For the text-containing cell, return its midpoint in [x, y] coordinate format. 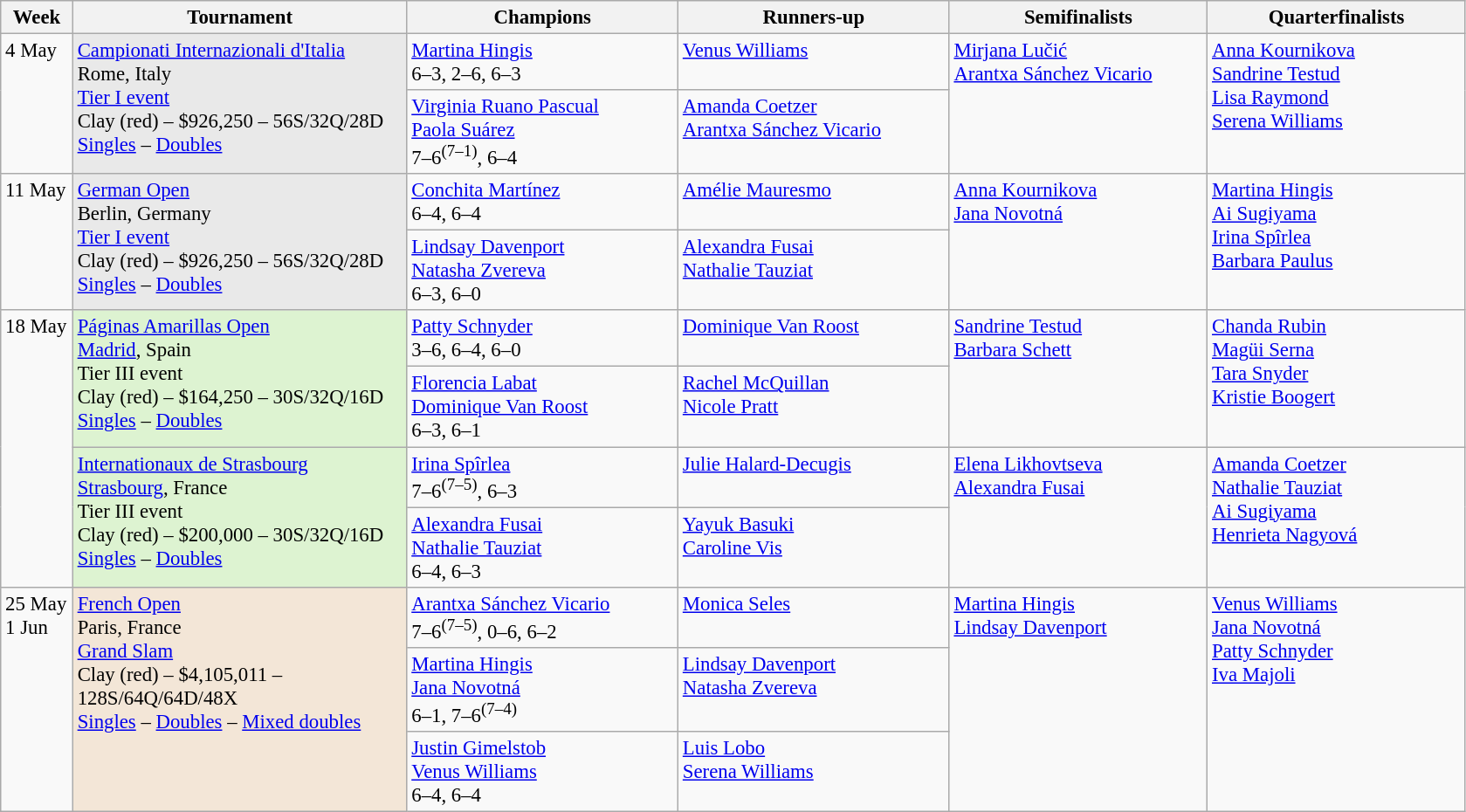
Martina Hingis Lindsay Davenport [1078, 698]
11 May [37, 242]
Irina Spîrlea7–6(7–5), 6–3 [543, 477]
25 May1 Jun [37, 698]
Venus Williams Jana Novotná Patty Schnyder Iva Majoli [1337, 698]
Patty Schnyder3–6, 6–4, 6–0 [543, 339]
Semifinalists [1078, 17]
Martina Hingis Jana Novotná 6–1, 7–6(7–4) [543, 690]
Campionati Internazionali d'ItaliaRome, Italy Tier I event Clay (red) – $926,250 – 56S/32Q/28D Singles – Doubles [239, 105]
Week [37, 17]
18 May [37, 449]
Páginas Amarillas OpenMadrid, Spain Tier III event Clay (red) – $164,250 – 30S/32Q/16DSingles – Doubles [239, 379]
Justin Gimelstob Venus Williams6–4, 6–4 [543, 772]
Conchita Martínez6–4, 6–4 [543, 203]
Quarterfinalists [1337, 17]
Martina Hingis Ai Sugiyama Irina Spîrlea Barbara Paulus [1337, 242]
Amanda Coetzer Nathalie Tauziat Ai Sugiyama Henrieta Nagyová [1337, 517]
Runners-up [814, 17]
Julie Halard-Decugis [814, 477]
Amélie Mauresmo [814, 203]
Virginia Ruano Pascual Paola Suárez 7–6(7–1), 6–4 [543, 132]
Amanda Coetzer Arantxa Sánchez Vicario [814, 132]
Elena Likhovtseva Alexandra Fusai [1078, 517]
Alexandra Fusai Nathalie Tauziat [814, 271]
Martina Hingis6–3, 2–6, 6–3 [543, 63]
Monica Seles [814, 616]
Dominique Van Roost [814, 339]
Lindsay Davenport Natasha Zvereva 6–3, 6–0 [543, 271]
Yayuk Basuki Caroline Vis [814, 547]
Alexandra Fusai Nathalie Tauziat 6–4, 6–3 [543, 547]
Mirjana Lučić Arantxa Sánchez Vicario [1078, 105]
Anna Kournikova Sandrine Testud Lisa Raymond Serena Williams [1337, 105]
Tournament [239, 17]
Chanda Rubin Magüi Serna Tara Snyder Kristie Boogert [1337, 379]
Luis Lobo Serena Williams [814, 772]
Florencia Labat Dominique Van Roost 6–3, 6–1 [543, 407]
Anna Kournikova Jana Novotná [1078, 242]
Champions [543, 17]
Rachel McQuillan Nicole Pratt [814, 407]
Sandrine Testud Barbara Schett [1078, 379]
Arantxa Sánchez Vicario7–6(7–5), 0–6, 6–2 [543, 616]
French OpenParis, France Grand Slam Clay (red) – $4,105,011 – 128S/64Q/64D/48X Singles – Doubles – Mixed doubles [239, 698]
4 May [37, 105]
Lindsay Davenport Natasha Zvereva [814, 690]
German OpenBerlin, Germany Tier I event Clay (red) – $926,250 – 56S/32Q/28D Singles – Doubles [239, 242]
Venus Williams [814, 63]
Internationaux de StrasbourgStrasbourg, France Tier III event Clay (red) – $200,000 – 30S/32Q/16D Singles – Doubles [239, 517]
